Extract the (x, y) coordinate from the center of the cell holding the provided text.  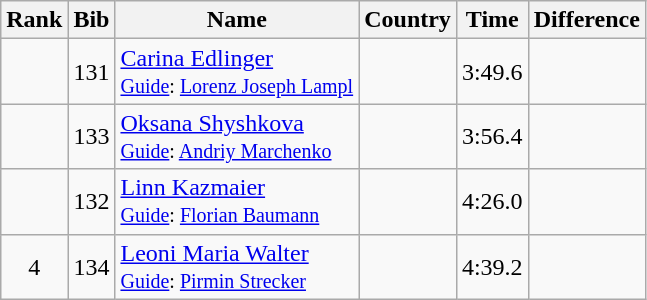
4 (34, 266)
132 (92, 202)
Bib (92, 20)
Oksana ShyshkovaGuide: Andriy Marchenko (237, 136)
Time (492, 20)
Carina EdlingerGuide: Lorenz Joseph Lampl (237, 72)
Leoni Maria WalterGuide: Pirmin Strecker (237, 266)
Name (237, 20)
134 (92, 266)
Linn KazmaierGuide: Florian Baumann (237, 202)
3:49.6 (492, 72)
Difference (586, 20)
Rank (34, 20)
3:56.4 (492, 136)
131 (92, 72)
Country (408, 20)
4:26.0 (492, 202)
4:39.2 (492, 266)
133 (92, 136)
